Provide the (x, y) coordinate of the cell's center where the given text is located.  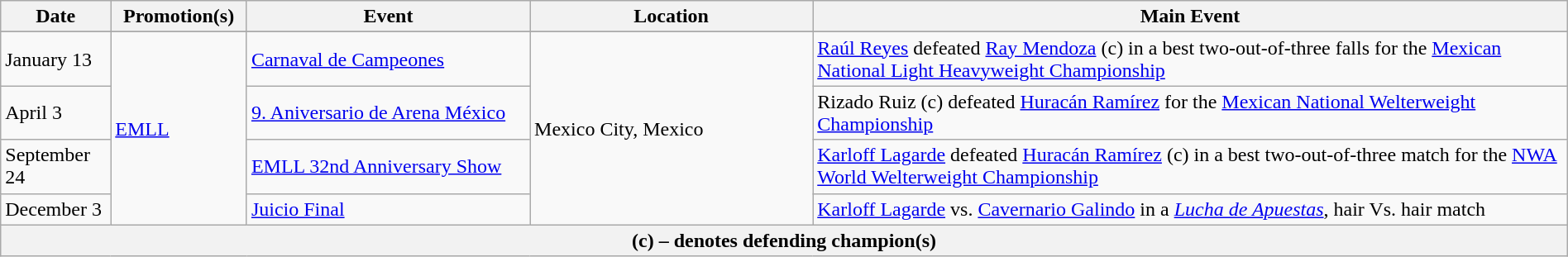
(c) – denotes defending champion(s) (784, 240)
Mexico City, Mexico (672, 129)
EMLL (179, 129)
Rizado Ruiz (c) defeated Huracán Ramírez for the Mexican National Welterweight Championship (1191, 112)
December 3 (56, 209)
Promotion(s) (179, 17)
Carnaval de Campeones (388, 59)
Raúl Reyes defeated Ray Mendoza (c) in a best two-out-of-three falls for the Mexican National Light Heavyweight Championship (1191, 59)
January 13 (56, 59)
Location (672, 17)
April 3 (56, 112)
Juicio Final (388, 209)
Event (388, 17)
EMLL 32nd Anniversary Show (388, 167)
Date (56, 17)
Karloff Lagarde vs. Cavernario Galindo in a Lucha de Apuestas, hair Vs. hair match (1191, 209)
Main Event (1191, 17)
September 24 (56, 167)
Karloff Lagarde defeated Huracán Ramírez (c) in a best two-out-of-three match for the NWA World Welterweight Championship (1191, 167)
9. Aniversario de Arena México (388, 112)
